Provide the [X, Y] coordinate of the cell's center where the given text is located.  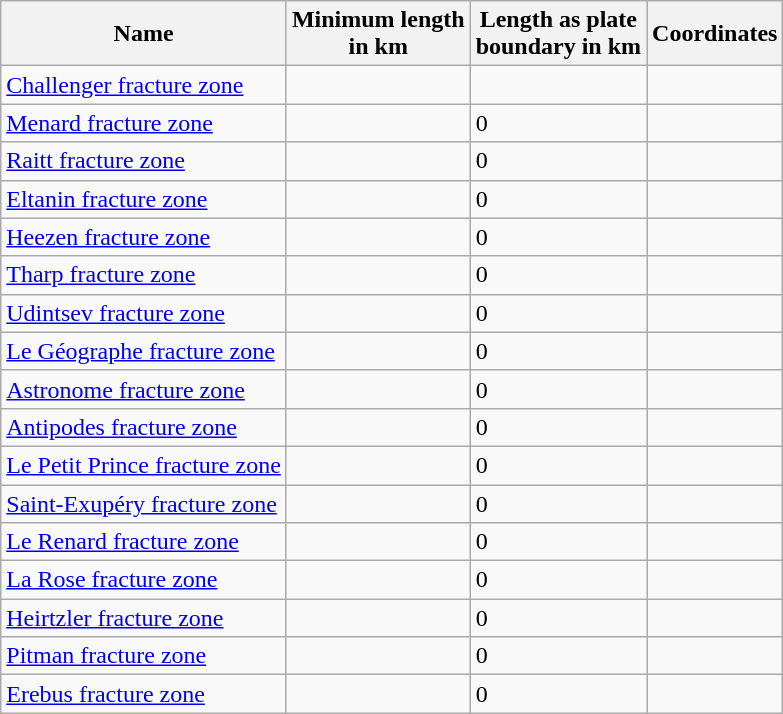
Tharp fracture zone [144, 275]
Heirtzler fracture zone [144, 618]
Coordinates [715, 34]
Menard fracture zone [144, 123]
Heezen fracture zone [144, 237]
Challenger fracture zone [144, 85]
Saint-Exupéry fracture zone [144, 503]
Astronome fracture zone [144, 389]
Name [144, 34]
Length as plate boundary in km [558, 34]
Minimum lengthin km [378, 34]
Raitt fracture zone [144, 161]
Le Petit Prince fracture zone [144, 465]
Pitman fracture zone [144, 656]
Le Géographe fracture zone [144, 351]
Eltanin fracture zone [144, 199]
Antipodes fracture zone [144, 427]
La Rose fracture zone [144, 580]
Le Renard fracture zone [144, 542]
Erebus fracture zone [144, 694]
Udintsev fracture zone [144, 313]
